Search for the cell housing the specified text and yield its (x, y) center coordinate. 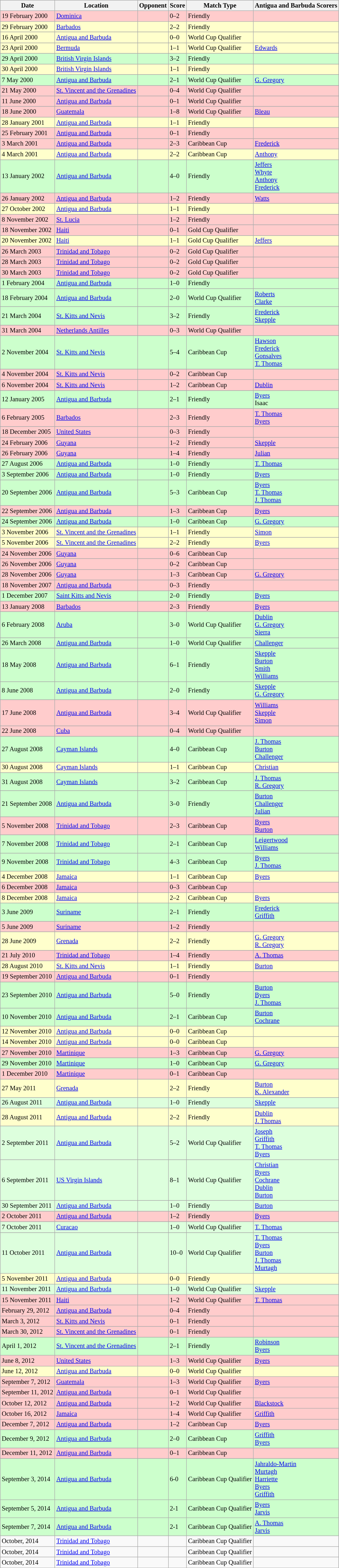
21 March 2004 (28, 316)
21 September 2008 (28, 804)
Frederick Griffith (296, 912)
June 8, 2012 (28, 1361)
G. Gregory R. Gregory (296, 941)
11 June 2000 (28, 101)
Dublin J. Thomas (296, 1117)
18 February 2004 (28, 298)
5 June 2009 (28, 927)
21 July 2010 (28, 955)
Date (28, 5)
28 June 2009 (28, 941)
6-0 (178, 1479)
30 August 2008 (28, 767)
Dominica (96, 16)
April 1, 2012 (28, 1346)
26 January 2002 (28, 198)
28 August 2011 (28, 1117)
30 March 2003 (28, 272)
6 February 2005 (28, 417)
Burton Cochrane (296, 1017)
13 January 2008 (28, 607)
24 November 2006 (28, 554)
Christian Byers Cochrane Dublin Burton (296, 1180)
12 November 2010 (28, 1031)
6 November 2004 (28, 385)
29 November 2010 (28, 1063)
0–6 (178, 554)
4 December 2008 (28, 877)
2 October 2011 (28, 1216)
30 April 2000 (28, 69)
8 November 2002 (28, 219)
13 January 2002 (28, 176)
J. Thomas R. Gregory (296, 782)
5–2 (178, 1143)
28 August 2010 (28, 966)
26 November 2006 (28, 564)
24 September 2006 (28, 522)
A. Thomas (296, 955)
5 November 2006 (28, 543)
28 November 2006 (28, 575)
Simon (296, 532)
4–3 (178, 862)
December 7, 2012 (28, 1424)
Skepple G. Gregory (296, 691)
Bleau (296, 112)
18 November 2007 (28, 585)
7 May 2000 (28, 80)
Byers T. Thomas J. Thomas (296, 493)
26 March 2003 (28, 251)
Leigertwood Williams (296, 844)
4 November 2004 (28, 374)
2 November 2004 (28, 352)
3 March 2001 (28, 144)
Saint Kitts and Nevis (96, 596)
Burton K. Alexander (296, 1088)
Burton Challenger Julian (296, 804)
Frederick (296, 144)
September 3, 2014 (28, 1479)
September 5, 2014 (28, 1509)
Christian (296, 767)
23 April 2000 (28, 48)
A. Thomas Jarvis (296, 1527)
6 December 2008 (28, 887)
31 August 2008 (28, 782)
3 November 2006 (28, 532)
18 December 2005 (28, 432)
26 February 2006 (28, 453)
Skepple Burton Smith Williams (296, 665)
September 7, 2014 (28, 1527)
Roberts Clarke (296, 298)
T. Thomas Byers Burton J. Thomas Murtagh (296, 1253)
Antigua and Barbuda Scorers (296, 5)
September 7, 2012 (28, 1382)
28 March 2003 (28, 262)
Burton Byers J. Thomas (296, 995)
26 August 2011 (28, 1103)
Griffith Byers (296, 1439)
7 November 2008 (28, 844)
Griffith (296, 1414)
25 February 2001 (28, 133)
2 September 2011 (28, 1143)
11 November 2011 (28, 1289)
10 November 2010 (28, 1017)
Byers Jarvis (296, 1509)
29 February 2000 (28, 27)
Julian (296, 453)
Byers Burton (296, 826)
8 June 2008 (28, 691)
Robinson Byers (296, 1346)
February 29, 2012 (28, 1310)
March 3, 2012 (28, 1321)
Blackstock (296, 1403)
5–0 (178, 995)
15 November 2011 (28, 1300)
6 February 2008 (28, 625)
Jahraldo-Martin Murtagh Harriette Byers Griffith (296, 1479)
27 August 2008 (28, 749)
Cuba (96, 731)
22 June 2008 (28, 731)
Edwards (296, 48)
12 January 2005 (28, 399)
Dublin G. Gregory Sierra (296, 625)
27 May 2011 (28, 1088)
March 30, 2012 (28, 1332)
8 December 2008 (28, 898)
October 16, 2012 (28, 1414)
27 November 2010 (28, 1053)
Bermuda (96, 48)
5–4 (178, 352)
5–3 (178, 493)
Byers Isaac (296, 399)
J. Thomas Burton Challenger (296, 749)
26 March 2008 (28, 643)
St. Lucia (96, 219)
1 December 2010 (28, 1074)
December 9, 2012 (28, 1439)
1–8 (178, 112)
Williams Skepple Simon (296, 713)
18 May 2008 (28, 665)
5 November 2008 (28, 826)
10–0 (178, 1253)
Hawson Frederick Gonsalves T. Thomas (296, 352)
18 November 2002 (28, 230)
29 April 2000 (28, 59)
4 March 2001 (28, 154)
December 11, 2012 (28, 1453)
Jeffers Whyte Anthony Frederick (296, 176)
Joseph Griffith T. Thomas Byers (296, 1143)
1 December 2007 (28, 596)
24 February 2006 (28, 443)
16 April 2000 (28, 37)
19 February 2000 (28, 16)
Byers J. Thomas (296, 862)
Location (96, 5)
1 February 2004 (28, 283)
Netherlands Antilles (96, 330)
Jeffers (296, 241)
October 12, 2012 (28, 1403)
Score (178, 5)
6–1 (178, 665)
17 June 2008 (28, 713)
Challenger (296, 643)
30 September 2011 (28, 1206)
19 September 2010 (28, 977)
27 August 2006 (28, 464)
US Virgin Islands (96, 1180)
23 September 2010 (28, 995)
3 September 2006 (28, 475)
Aruba (96, 625)
T. Thomas Byers (296, 417)
21 May 2000 (28, 91)
28 January 2001 (28, 123)
14 November 2010 (28, 1042)
3–4 (178, 713)
22 September 2006 (28, 511)
Opponent (153, 5)
6 September 2011 (28, 1180)
Watts (296, 198)
8–1 (178, 1180)
Anthony (296, 154)
20 September 2006 (28, 493)
7 October 2011 (28, 1227)
June 12, 2012 (28, 1371)
20 November 2002 (28, 241)
5 November 2011 (28, 1278)
27 October 2002 (28, 209)
11 October 2011 (28, 1253)
Match Type (220, 5)
31 March 2004 (28, 330)
Curacao (96, 1227)
Frederick Skepple (296, 316)
18 June 2000 (28, 112)
3 June 2009 (28, 912)
9 November 2008 (28, 862)
September 11, 2012 (28, 1392)
Dublin (296, 385)
